From the cell containing the given text, extract its center point as [x, y] coordinate. 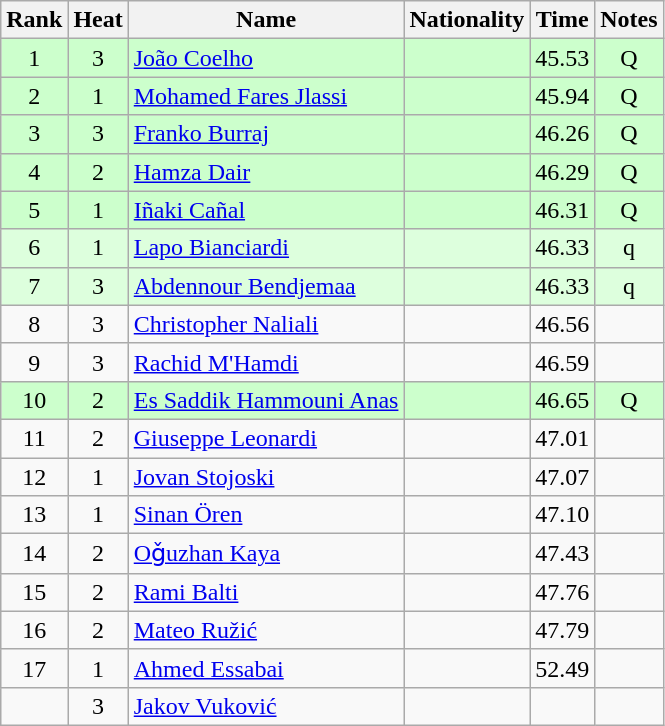
15 [34, 592]
Time [562, 20]
10 [34, 400]
8 [34, 324]
47.01 [562, 438]
46.29 [562, 172]
Franko Burraj [266, 134]
46.26 [562, 134]
14 [34, 554]
7 [34, 286]
16 [34, 630]
46.56 [562, 324]
Hamza Dair [266, 172]
45.94 [562, 96]
João Coelho [266, 58]
Notes [629, 20]
Jovan Stojoski [266, 477]
4 [34, 172]
47.07 [562, 477]
46.59 [562, 362]
Name [266, 20]
47.43 [562, 554]
46.31 [562, 210]
Mohamed Fares Jlassi [266, 96]
Lapo Bianciardi [266, 248]
Nationality [467, 20]
47.79 [562, 630]
6 [34, 248]
Jakov Vuković [266, 706]
52.49 [562, 668]
12 [34, 477]
Rank [34, 20]
Rami Balti [266, 592]
11 [34, 438]
47.10 [562, 515]
Heat [98, 20]
Es Saddik Hammouni Anas [266, 400]
47.76 [562, 592]
45.53 [562, 58]
17 [34, 668]
Giuseppe Leonardi [266, 438]
46.65 [562, 400]
13 [34, 515]
Mateo Ružić [266, 630]
9 [34, 362]
Sinan Ören [266, 515]
Rachid M'Hamdi [266, 362]
Christopher Naliali [266, 324]
Abdennour Bendjemaa [266, 286]
Ahmed Essabai [266, 668]
5 [34, 210]
Oǧuzhan Kaya [266, 554]
Iñaki Cañal [266, 210]
